Locate the cell with the specified text and output its [X, Y] center coordinate. 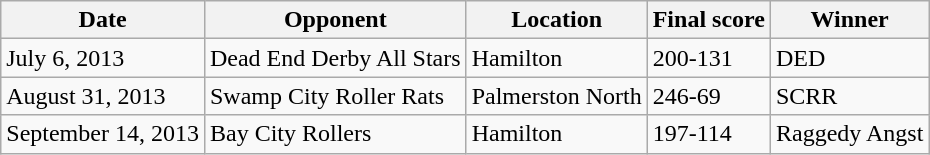
Swamp City Roller Rats [335, 96]
Bay City Rollers [335, 134]
197-114 [708, 134]
Date [103, 20]
200-131 [708, 58]
DED [849, 58]
Winner [849, 20]
Palmerston North [556, 96]
SCRR [849, 96]
September 14, 2013 [103, 134]
August 31, 2013 [103, 96]
July 6, 2013 [103, 58]
Dead End Derby All Stars [335, 58]
Final score [708, 20]
Raggedy Angst [849, 134]
246-69 [708, 96]
Opponent [335, 20]
Location [556, 20]
